Pinpoint the cell where the given text exists, returning its [x, y] midpoint coordinate. 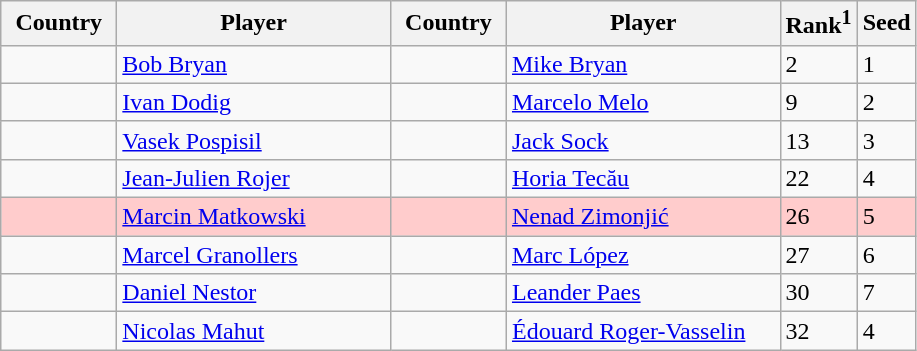
Marcin Matkowski [254, 217]
Nenad Zimonjić [643, 217]
6 [886, 255]
Mike Bryan [643, 64]
13 [818, 140]
Ivan Dodig [254, 102]
Jean-Julien Rojer [254, 178]
5 [886, 217]
Rank1 [818, 24]
30 [818, 293]
26 [818, 217]
Marcelo Melo [643, 102]
Marc López [643, 255]
Marcel Granollers [254, 255]
Édouard Roger-Vasselin [643, 331]
1 [886, 64]
Horia Tecău [643, 178]
Seed [886, 24]
Bob Bryan [254, 64]
Vasek Pospisil [254, 140]
27 [818, 255]
Nicolas Mahut [254, 331]
Daniel Nestor [254, 293]
Leander Paes [643, 293]
22 [818, 178]
Jack Sock [643, 140]
9 [818, 102]
3 [886, 140]
7 [886, 293]
32 [818, 331]
